Capture the cell that displays the provided text and extract its [x, y] central coordinate. 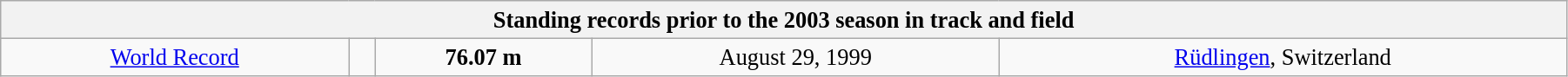
76.07 m [484, 57]
Rüdlingen, Switzerland [1283, 57]
August 29, 1999 [795, 57]
World Record [175, 57]
Standing records prior to the 2003 season in track and field [784, 19]
